For the text-containing cell, return its midpoint in (X, Y) coordinate format. 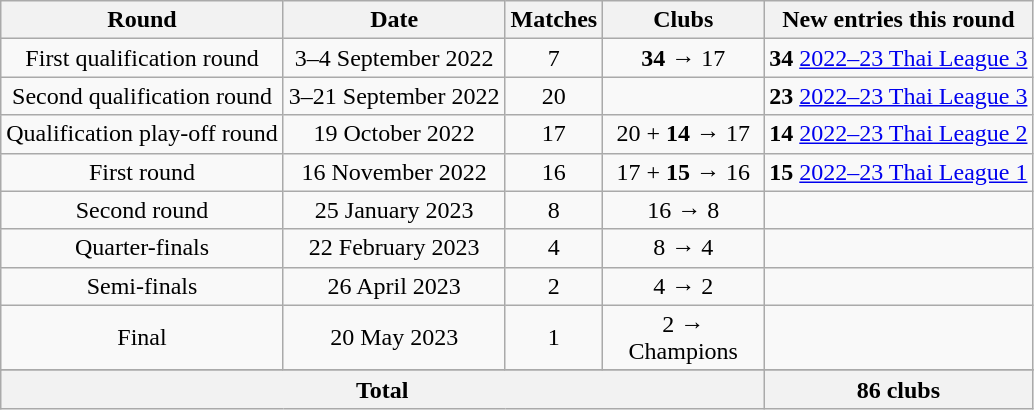
16 (554, 172)
22 February 2023 (394, 248)
Date (394, 20)
First qualification round (142, 58)
23 2022–23 Thai League 3 (898, 96)
16 → 8 (684, 210)
First round (142, 172)
Qualification play-off round (142, 134)
Round (142, 20)
20 May 2023 (394, 338)
3–4 September 2022 (394, 58)
34 → 17 (684, 58)
16 November 2022 (394, 172)
15 2022–23 Thai League 1 (898, 172)
Quarter-finals (142, 248)
4 → 2 (684, 286)
20 (554, 96)
Total (382, 389)
20 + 14 → 17 (684, 134)
17 (554, 134)
7 (554, 58)
New entries this round (898, 20)
Matches (554, 20)
86 clubs (898, 389)
8 (554, 210)
14 2022–23 Thai League 2 (898, 134)
2 → Champions (684, 338)
3–21 September 2022 (394, 96)
Semi-finals (142, 286)
25 January 2023 (394, 210)
19 October 2022 (394, 134)
8 → 4 (684, 248)
Final (142, 338)
Second qualification round (142, 96)
Second round (142, 210)
4 (554, 248)
34 2022–23 Thai League 3 (898, 58)
Clubs (684, 20)
26 April 2023 (394, 286)
17 + 15 → 16 (684, 172)
2 (554, 286)
1 (554, 338)
